For the text-containing cell, return its midpoint in (X, Y) coordinate format. 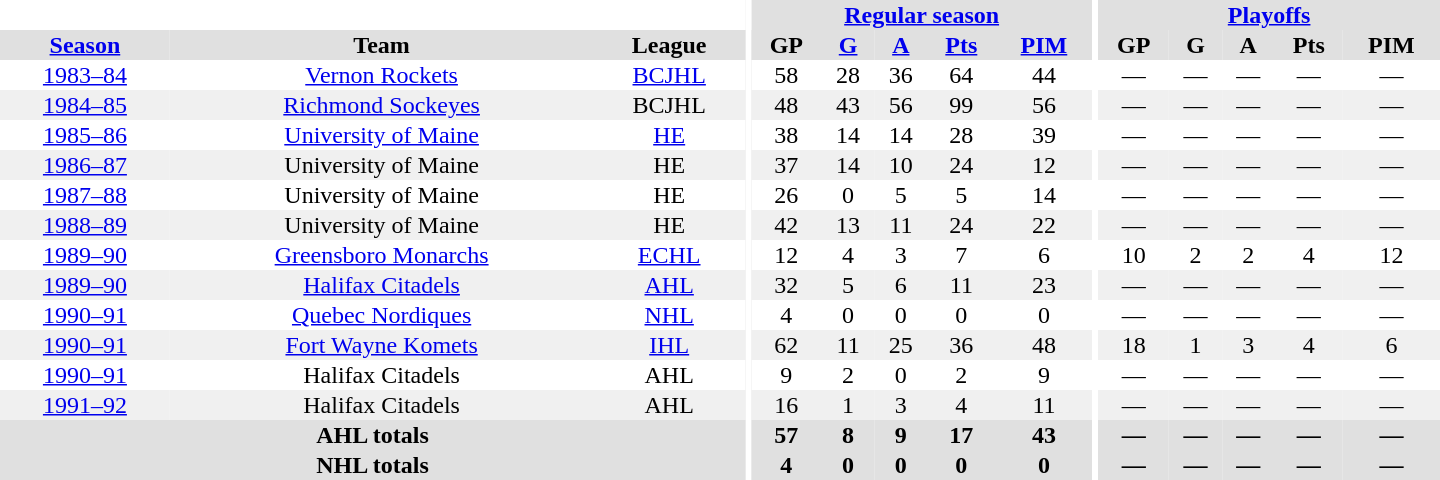
1991–92 (85, 405)
16 (786, 405)
8 (848, 435)
13 (848, 225)
37 (786, 165)
64 (961, 75)
57 (786, 435)
Vernon Rockets (382, 75)
18 (1134, 345)
Season (85, 45)
38 (786, 135)
23 (1044, 285)
62 (786, 345)
Quebec Nordiques (382, 315)
Team (382, 45)
17 (961, 435)
IHL (669, 345)
7 (961, 255)
Richmond Sockeyes (382, 105)
1984–85 (85, 105)
AHL totals (372, 435)
1986–87 (85, 165)
Regular season (922, 15)
22 (1044, 225)
Greensboro Monarchs (382, 255)
44 (1044, 75)
99 (961, 105)
25 (900, 345)
1988–89 (85, 225)
Fort Wayne Komets (382, 345)
League (669, 45)
1983–84 (85, 75)
Playoffs (1269, 15)
58 (786, 75)
42 (786, 225)
32 (786, 285)
1987–88 (85, 195)
1985–86 (85, 135)
26 (786, 195)
ECHL (669, 255)
NHL (669, 315)
NHL totals (372, 465)
39 (1044, 135)
